Scan for the cell matching the given text and deliver its [x, y] coordinate at center. 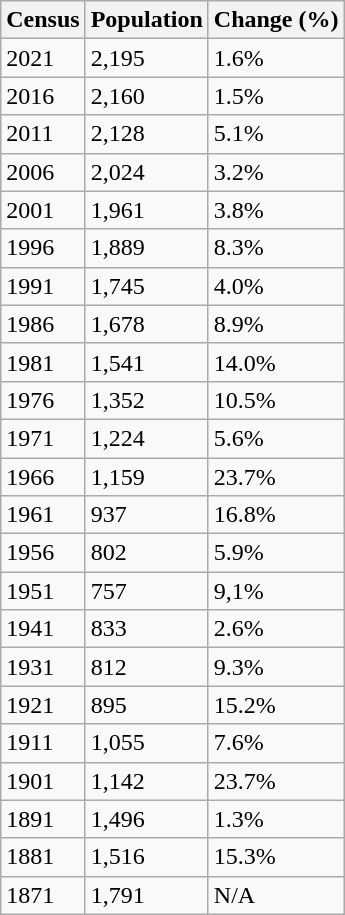
10.5% [276, 400]
4.0% [276, 286]
Population [146, 20]
1911 [43, 743]
8.3% [276, 248]
7.6% [276, 743]
937 [146, 515]
1871 [43, 895]
1986 [43, 324]
1881 [43, 857]
1.6% [276, 58]
14.0% [276, 362]
1,961 [146, 210]
1,496 [146, 819]
1981 [43, 362]
3.8% [276, 210]
9,1% [276, 591]
895 [146, 705]
1891 [43, 819]
2,195 [146, 58]
5.6% [276, 438]
2006 [43, 172]
Census [43, 20]
1.5% [276, 96]
1,055 [146, 743]
1976 [43, 400]
1921 [43, 705]
1,745 [146, 286]
1,889 [146, 248]
1956 [43, 553]
1996 [43, 248]
802 [146, 553]
1,516 [146, 857]
15.2% [276, 705]
5.9% [276, 553]
5.1% [276, 134]
1931 [43, 667]
1941 [43, 629]
1991 [43, 286]
2,128 [146, 134]
2,160 [146, 96]
3.2% [276, 172]
16.8% [276, 515]
2.6% [276, 629]
2,024 [146, 172]
812 [146, 667]
1,159 [146, 477]
15.3% [276, 857]
1901 [43, 781]
9.3% [276, 667]
757 [146, 591]
1,352 [146, 400]
1.3% [276, 819]
N/A [276, 895]
833 [146, 629]
1,142 [146, 781]
1,791 [146, 895]
1966 [43, 477]
1951 [43, 591]
1,678 [146, 324]
2021 [43, 58]
1971 [43, 438]
1,224 [146, 438]
2011 [43, 134]
1,541 [146, 362]
2016 [43, 96]
1961 [43, 515]
Change (%) [276, 20]
2001 [43, 210]
8.9% [276, 324]
